Return (x, y) of the center of cell containing provided text 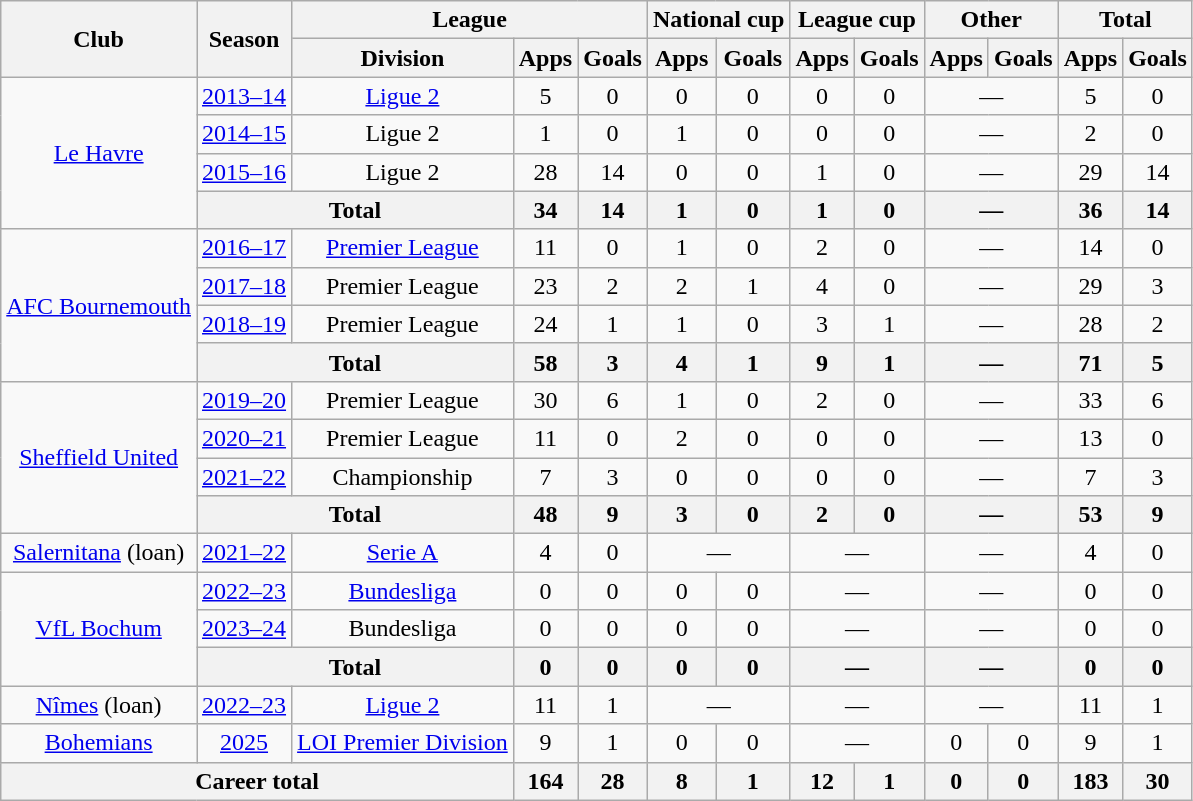
2019–20 (244, 400)
2016–17 (244, 248)
AFC Bournemouth (99, 305)
2013–14 (244, 96)
71 (1090, 362)
League cup (857, 20)
2020–21 (244, 438)
183 (1090, 781)
Sheffield United (99, 457)
34 (545, 210)
2023–24 (244, 629)
Other (991, 20)
33 (1090, 400)
2025 (244, 743)
24 (545, 324)
Bohemians (99, 743)
48 (545, 515)
Division (403, 58)
2017–18 (244, 286)
36 (1090, 210)
Season (244, 39)
LOI Premier Division (403, 743)
13 (1090, 438)
2015–16 (244, 172)
53 (1090, 515)
Championship (403, 477)
2018–19 (244, 324)
12 (822, 781)
League (470, 20)
23 (545, 286)
Serie A (403, 553)
Nîmes (loan) (99, 705)
National cup (718, 20)
8 (681, 781)
Le Havre (99, 153)
58 (545, 362)
Club (99, 39)
Salernitana (loan) (99, 553)
Career total (258, 781)
164 (545, 781)
VfL Bochum (99, 629)
2014–15 (244, 134)
